Return the [x, y] coordinate for the center point of the cell that contains the specified text.  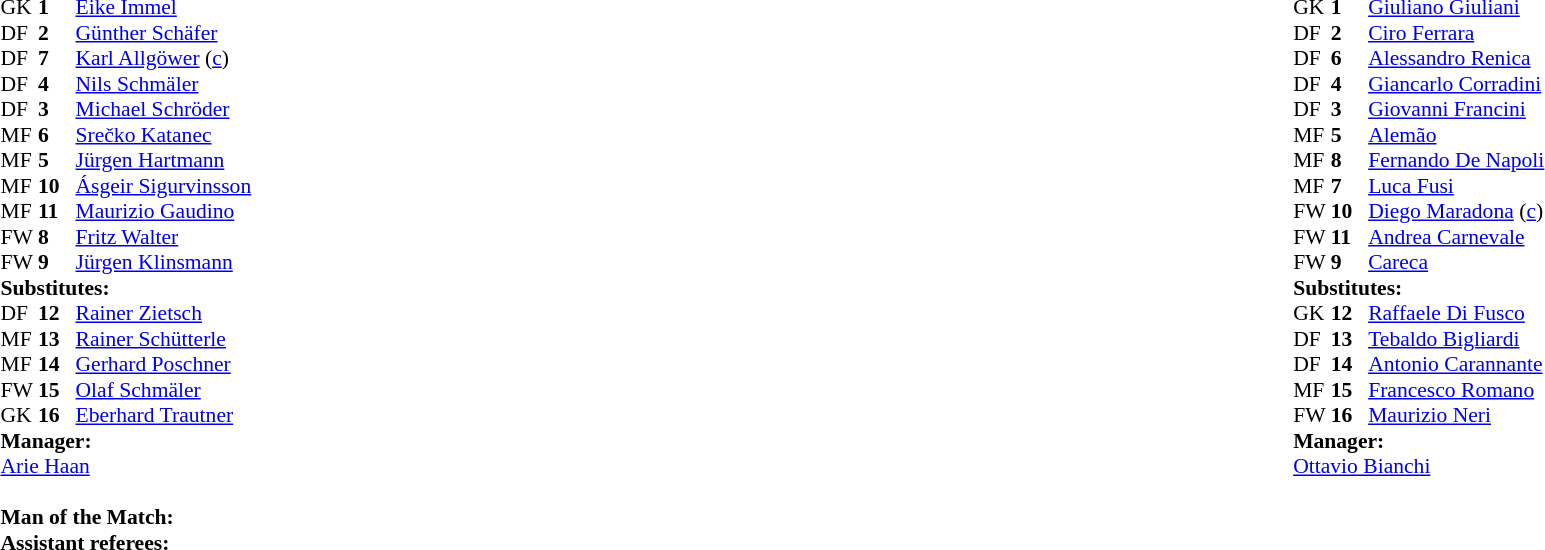
Michael Schröder [164, 109]
Diego Maradona (c) [1456, 211]
Rainer Zietsch [164, 313]
Fritz Walter [164, 237]
Careca [1456, 263]
Alessandro Renica [1456, 59]
Ciro Ferrara [1456, 33]
Antonio Carannante [1456, 365]
Rainer Schütterle [164, 339]
Srečko Katanec [164, 135]
Luca Fusi [1456, 186]
Fernando De Napoli [1456, 161]
Raffaele Di Fusco [1456, 313]
Jürgen Klinsmann [164, 263]
Ásgeir Sigurvinsson [164, 186]
Giancarlo Corradini [1456, 84]
Nils Schmäler [164, 84]
Alemão [1456, 135]
Günther Schäfer [164, 33]
Maurizio Neri [1456, 415]
Tebaldo Bigliardi [1456, 339]
Maurizio Gaudino [164, 211]
Giovanni Francini [1456, 109]
Jürgen Hartmann [164, 161]
Olaf Schmäler [164, 390]
Andrea Carnevale [1456, 237]
Francesco Romano [1456, 390]
Ottavio Bianchi [1418, 467]
Eberhard Trautner [164, 415]
Gerhard Poschner [164, 365]
Karl Allgöwer (c) [164, 59]
